Determine the [X, Y] coordinate at the center of the cell enclosing the given text.  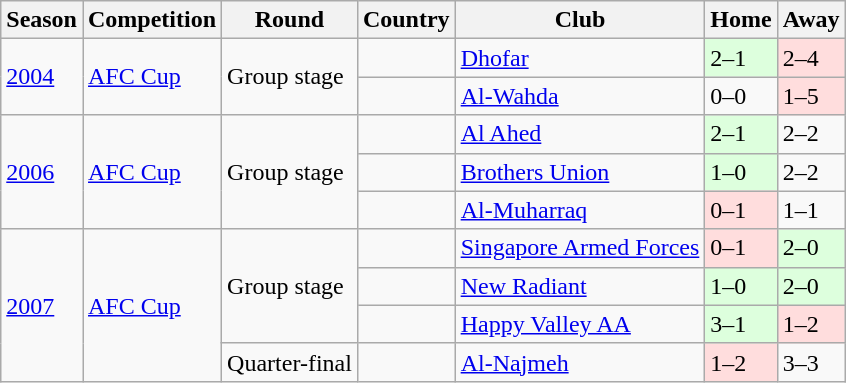
Al-Najmeh [580, 362]
Quarter-final [290, 362]
1–1 [811, 210]
0–0 [741, 96]
3–1 [741, 324]
2004 [42, 77]
Country [406, 20]
Brothers Union [580, 172]
Home [741, 20]
1–5 [811, 96]
2007 [42, 305]
Club [580, 20]
Away [811, 20]
2006 [42, 172]
Al-Muharraq [580, 210]
Al Ahed [580, 134]
Season [42, 20]
Competition [152, 20]
New Radiant [580, 286]
Al-Wahda [580, 96]
Singapore Armed Forces [580, 248]
Dhofar [580, 58]
Happy Valley AA [580, 324]
3–3 [811, 362]
Round [290, 20]
2–4 [811, 58]
